Return (X, Y) of the center of cell containing provided text 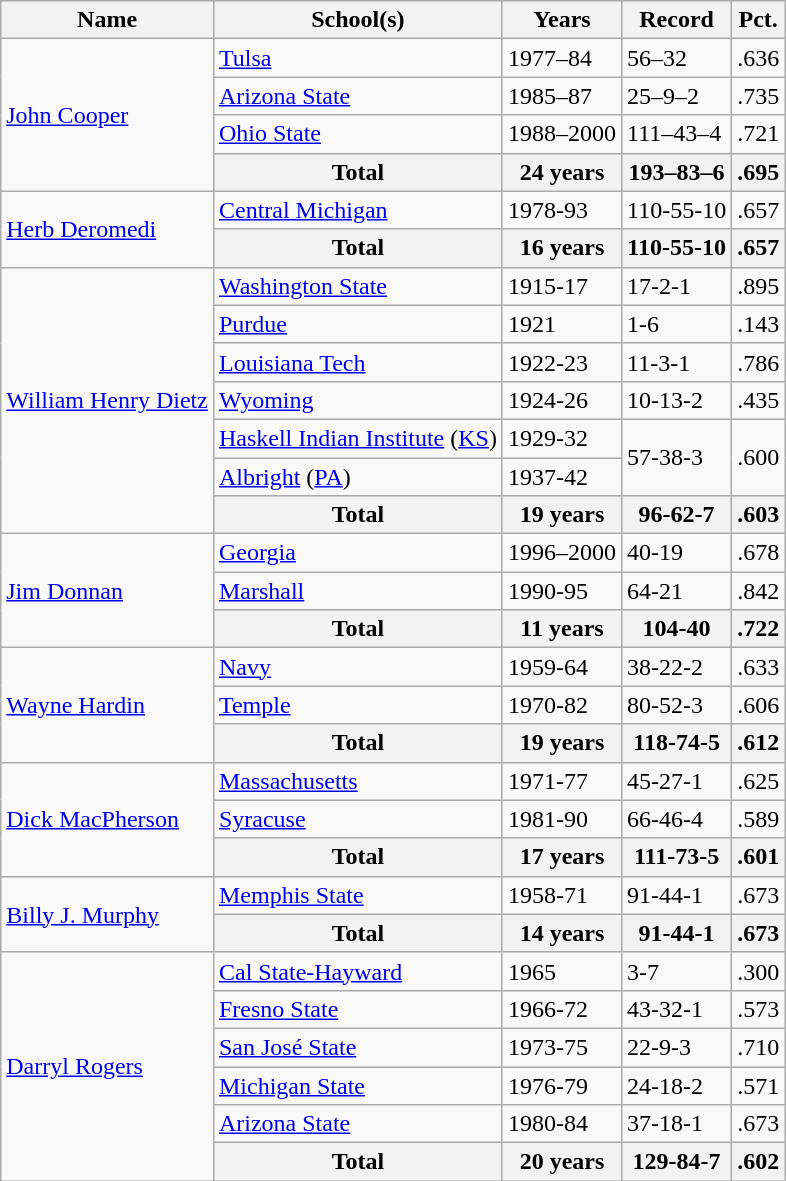
1976-79 (562, 1085)
.143 (758, 324)
10-13-2 (677, 400)
Marshall (358, 591)
Jim Donnan (108, 591)
104-40 (677, 629)
Wayne Hardin (108, 705)
.636 (758, 58)
.589 (758, 819)
24 years (562, 172)
Ohio State (358, 134)
118-74-5 (677, 743)
John Cooper (108, 115)
.606 (758, 705)
66-46-4 (677, 819)
.625 (758, 781)
.721 (758, 134)
.695 (758, 172)
17 years (562, 857)
17-2-1 (677, 286)
1977–84 (562, 58)
Cal State-Hayward (358, 971)
.678 (758, 553)
64-21 (677, 591)
80-52-3 (677, 705)
111–43–4 (677, 134)
1973-75 (562, 1047)
Syracuse (358, 819)
Georgia (358, 553)
Massachusetts (358, 781)
Purdue (358, 324)
Memphis State (358, 895)
Navy (358, 667)
37-18-1 (677, 1124)
.735 (758, 96)
Central Michigan (358, 210)
.300 (758, 971)
.710 (758, 1047)
1965 (562, 971)
.603 (758, 515)
Record (677, 20)
1985–87 (562, 96)
193–83–6 (677, 172)
40-19 (677, 553)
Name (108, 20)
William Henry Dietz (108, 400)
1-6 (677, 324)
1971-77 (562, 781)
96-62-7 (677, 515)
16 years (562, 248)
20 years (562, 1162)
25–9–2 (677, 96)
Tulsa (358, 58)
Michigan State (358, 1085)
57-38-3 (677, 457)
Albright (PA) (358, 477)
Years (562, 20)
45-27-1 (677, 781)
11 years (562, 629)
1970-82 (562, 705)
1990-95 (562, 591)
1980-84 (562, 1124)
Dick MacPherson (108, 819)
.722 (758, 629)
1966-72 (562, 1009)
14 years (562, 933)
.612 (758, 743)
56–32 (677, 58)
43-32-1 (677, 1009)
1937-42 (562, 477)
1978-93 (562, 210)
22-9-3 (677, 1047)
.601 (758, 857)
1921 (562, 324)
.786 (758, 362)
San José State (358, 1047)
Fresno State (358, 1009)
1988–2000 (562, 134)
Temple (358, 705)
1981-90 (562, 819)
111-73-5 (677, 857)
Louisiana Tech (358, 362)
.602 (758, 1162)
Washington State (358, 286)
.571 (758, 1085)
.895 (758, 286)
.435 (758, 400)
.573 (758, 1009)
.600 (758, 457)
.842 (758, 591)
1922-23 (562, 362)
School(s) (358, 20)
24-18-2 (677, 1085)
Darryl Rogers (108, 1066)
1915-17 (562, 286)
Haskell Indian Institute (KS) (358, 438)
Herb Deromedi (108, 229)
.633 (758, 667)
11-3-1 (677, 362)
3-7 (677, 971)
Wyoming (358, 400)
1996–2000 (562, 553)
Billy J. Murphy (108, 914)
129-84-7 (677, 1162)
1958-71 (562, 895)
1924-26 (562, 400)
38-22-2 (677, 667)
1959-64 (562, 667)
Pct. (758, 20)
1929-32 (562, 438)
